Output the (x, y) coordinate of the center of the cell containing the given text.  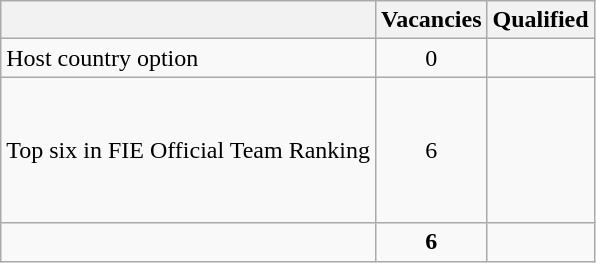
Host country option (188, 58)
0 (432, 58)
Top six in FIE Official Team Ranking (188, 150)
Vacancies (432, 20)
Qualified (540, 20)
